Extract the (X, Y) coordinate from the center of the cell holding the provided text.  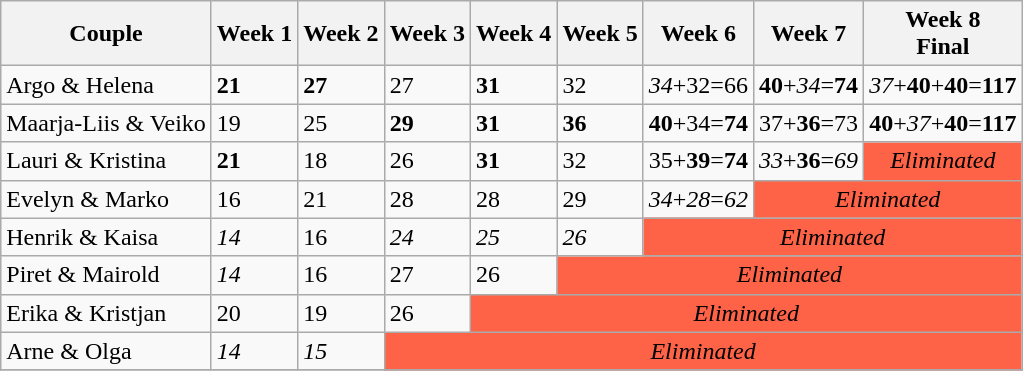
Week 4 (514, 34)
Week 6 (698, 34)
Week 5 (600, 34)
Lauri & Kristina (106, 161)
40+37+40=117 (943, 123)
34+28=62 (698, 199)
Argo & Helena (106, 85)
Week 3 (427, 34)
37+40+40=117 (943, 85)
33+36=69 (808, 161)
Henrik & Kaisa (106, 237)
36 (600, 123)
20 (254, 313)
Couple (106, 34)
Week 8Final (943, 34)
35+39=74 (698, 161)
34+32=66 (698, 85)
Piret & Mairold (106, 275)
Evelyn & Marko (106, 199)
37+36=73 (808, 123)
Erika & Kristjan (106, 313)
Week 7 (808, 34)
15 (341, 351)
Arne & Olga (106, 351)
Maarja-Liis & Veiko (106, 123)
Week 2 (341, 34)
Week 1 (254, 34)
18 (341, 161)
24 (427, 237)
